Scan for the cell matching the given text and deliver its [X, Y] coordinate at center. 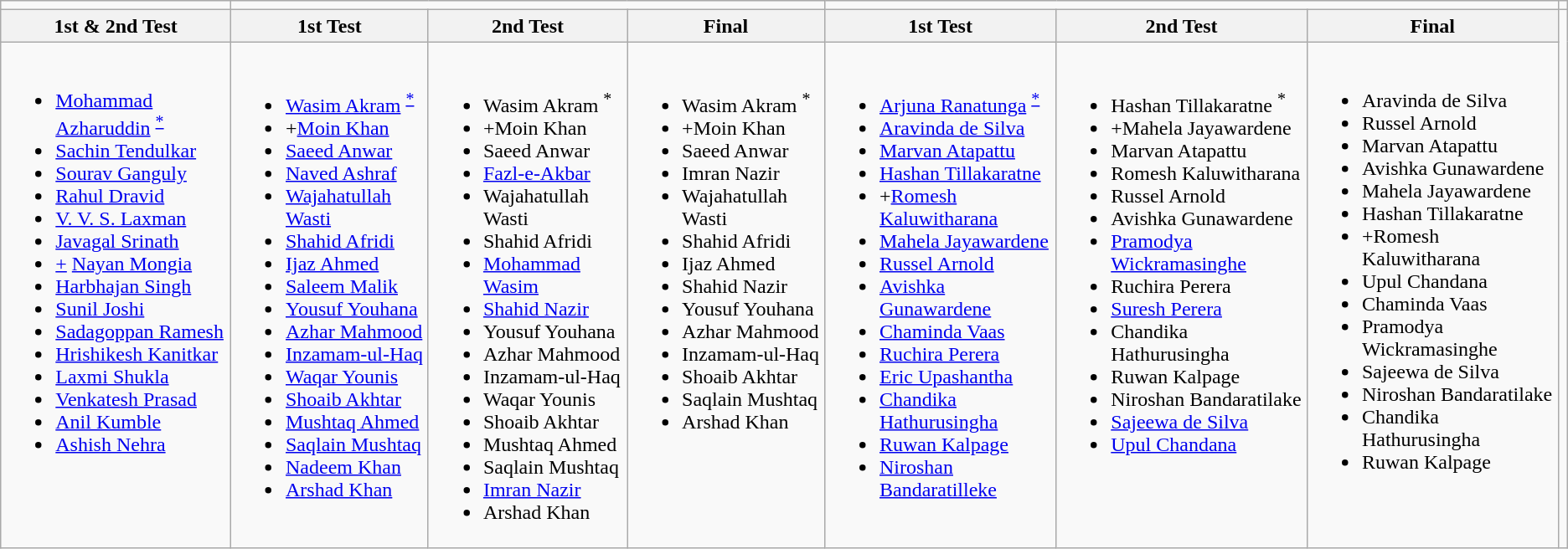
1st & 2nd Test [116, 26]
